From the cell containing the given text, extract its center point as [X, Y] coordinate. 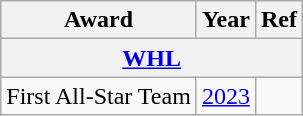
WHL [152, 58]
First All-Star Team [99, 96]
2023 [226, 96]
Year [226, 20]
Award [99, 20]
Ref [278, 20]
